From the cell containing the given text, extract its center point as [x, y] coordinate. 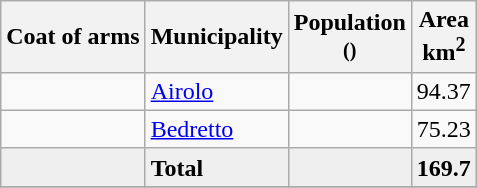
94.37 [444, 91]
Total [216, 167]
Airolo [216, 91]
Bedretto [216, 129]
Area km2 [444, 37]
75.23 [444, 129]
Municipality [216, 37]
169.7 [444, 167]
Population() [350, 37]
Coat of arms [73, 37]
